Identify which cell holds the provided text, then report its (X, Y) central coordinate. 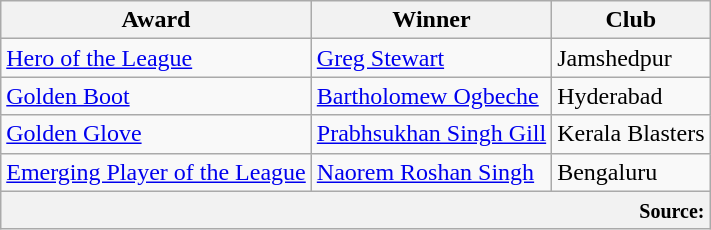
Winner (431, 20)
Award (156, 20)
Golden Glove (156, 134)
Hero of the League (156, 58)
Club (631, 20)
Kerala Blasters (631, 134)
Jamshedpur (631, 58)
Naorem Roshan Singh (431, 172)
Bengaluru (631, 172)
Emerging Player of the League (156, 172)
Golden Boot (156, 96)
Source: (356, 210)
Prabhsukhan Singh Gill (431, 134)
Hyderabad (631, 96)
Greg Stewart (431, 58)
Bartholomew Ogbeche (431, 96)
